Provide the [x, y] coordinate of the cell's center where the given text is located.  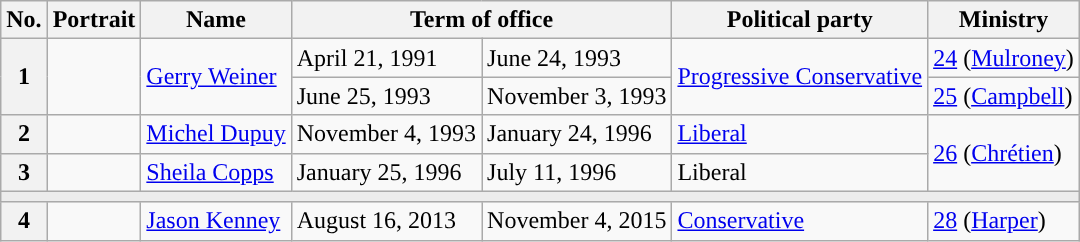
Sheila Copps [216, 172]
Progressive Conservative [800, 77]
Name [216, 20]
November 4, 2015 [577, 221]
Jason Kenney [216, 221]
Conservative [800, 221]
January 25, 1996 [386, 172]
November 3, 1993 [577, 96]
4 [24, 221]
26 (Chrétien) [1004, 153]
Michel Dupuy [216, 134]
25 (Campbell) [1004, 96]
Gerry Weiner [216, 77]
Portrait [94, 20]
July 11, 1996 [577, 172]
No. [24, 20]
January 24, 1996 [577, 134]
Term of office [482, 20]
Political party [800, 20]
April 21, 1991 [386, 58]
Ministry [1004, 20]
28 (Harper) [1004, 221]
1 [24, 77]
2 [24, 134]
November 4, 1993 [386, 134]
August 16, 2013 [386, 221]
June 24, 1993 [577, 58]
3 [24, 172]
June 25, 1993 [386, 96]
24 (Mulroney) [1004, 58]
